Search for the cell housing the specified text and yield its [x, y] center coordinate. 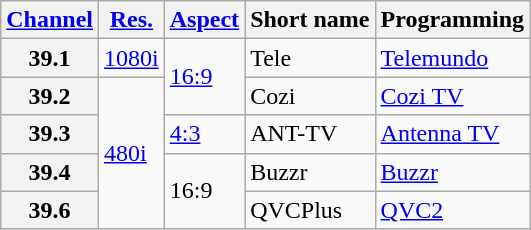
480i [132, 153]
ANT-TV [310, 134]
1080i [132, 58]
Channel [50, 20]
Aspect [204, 20]
QVC2 [452, 210]
39.1 [50, 58]
Telemundo [452, 58]
Res. [132, 20]
39.4 [50, 172]
Cozi TV [452, 96]
4:3 [204, 134]
QVCPlus [310, 210]
Tele [310, 58]
39.3 [50, 134]
Short name [310, 20]
39.2 [50, 96]
Antenna TV [452, 134]
Programming [452, 20]
39.6 [50, 210]
Cozi [310, 96]
